Determine the [x, y] coordinate at the center of the cell enclosing the given text.  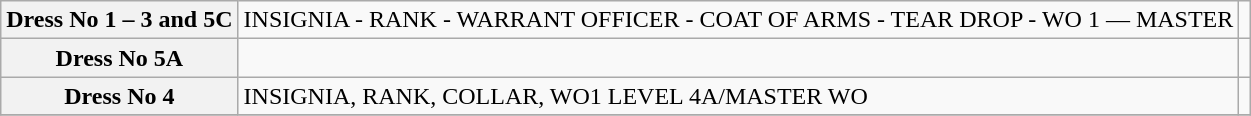
Dress No 4 [120, 96]
Dress No 5A [120, 58]
INSIGNIA - RANK - WARRANT OFFICER - COAT OF ARMS - TEAR DROP - WO 1 — MASTER [738, 20]
INSIGNIA, RANK, COLLAR, WO1 LEVEL 4A/MASTER WO [738, 96]
Dress No 1 – 3 and 5C [120, 20]
